Pinpoint the cell where the given text exists, returning its (X, Y) midpoint coordinate. 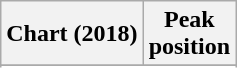
Chart (2018) (72, 34)
Peakposition (189, 34)
